Pinpoint the cell where the given text exists, returning its (x, y) midpoint coordinate. 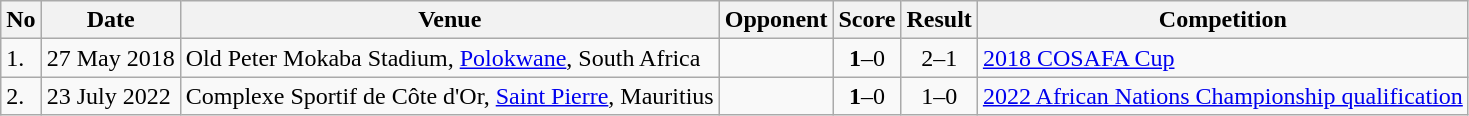
2018 COSAFA Cup (1222, 58)
2022 African Nations Championship qualification (1222, 96)
No (21, 20)
2. (21, 96)
27 May 2018 (110, 58)
Competition (1222, 20)
Opponent (776, 20)
Result (939, 20)
Date (110, 20)
Score (867, 20)
Old Peter Mokaba Stadium, Polokwane, South Africa (450, 58)
23 July 2022 (110, 96)
1. (21, 58)
Venue (450, 20)
2–1 (939, 58)
Complexe Sportif de Côte d'Or, Saint Pierre, Mauritius (450, 96)
